For the text-containing cell, return its midpoint in (x, y) coordinate format. 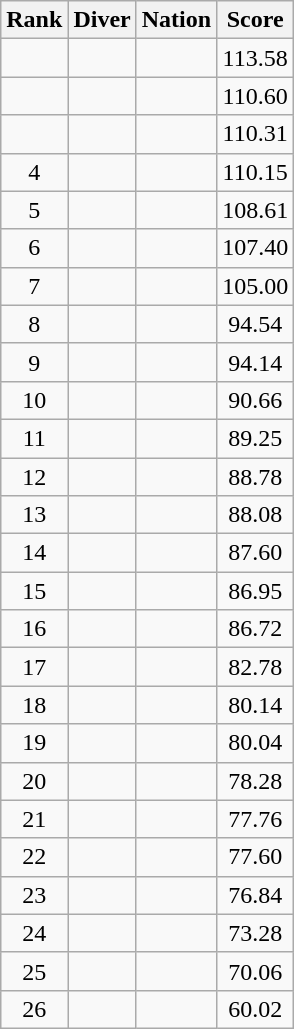
Rank (34, 20)
14 (34, 553)
8 (34, 324)
17 (34, 667)
80.04 (256, 743)
89.25 (256, 438)
80.14 (256, 705)
21 (34, 819)
25 (34, 971)
4 (34, 172)
73.28 (256, 933)
22 (34, 857)
77.60 (256, 857)
90.66 (256, 400)
19 (34, 743)
86.95 (256, 591)
108.61 (256, 210)
105.00 (256, 286)
110.60 (256, 96)
24 (34, 933)
16 (34, 629)
Nation (176, 20)
7 (34, 286)
78.28 (256, 781)
5 (34, 210)
60.02 (256, 1009)
11 (34, 438)
23 (34, 895)
82.78 (256, 667)
110.15 (256, 172)
Score (256, 20)
94.14 (256, 362)
Diver (102, 20)
107.40 (256, 248)
13 (34, 515)
88.08 (256, 515)
94.54 (256, 324)
26 (34, 1009)
110.31 (256, 134)
70.06 (256, 971)
88.78 (256, 477)
6 (34, 248)
113.58 (256, 58)
15 (34, 591)
76.84 (256, 895)
87.60 (256, 553)
20 (34, 781)
10 (34, 400)
86.72 (256, 629)
18 (34, 705)
12 (34, 477)
77.76 (256, 819)
9 (34, 362)
